Capture the cell that displays the provided text and extract its (X, Y) central coordinate. 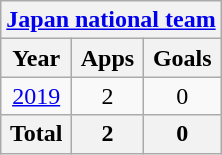
Goals (182, 58)
2019 (36, 96)
Total (36, 134)
Japan national team (111, 20)
Apps (108, 58)
Year (36, 58)
